Capture the cell that displays the provided text and extract its (x, y) central coordinate. 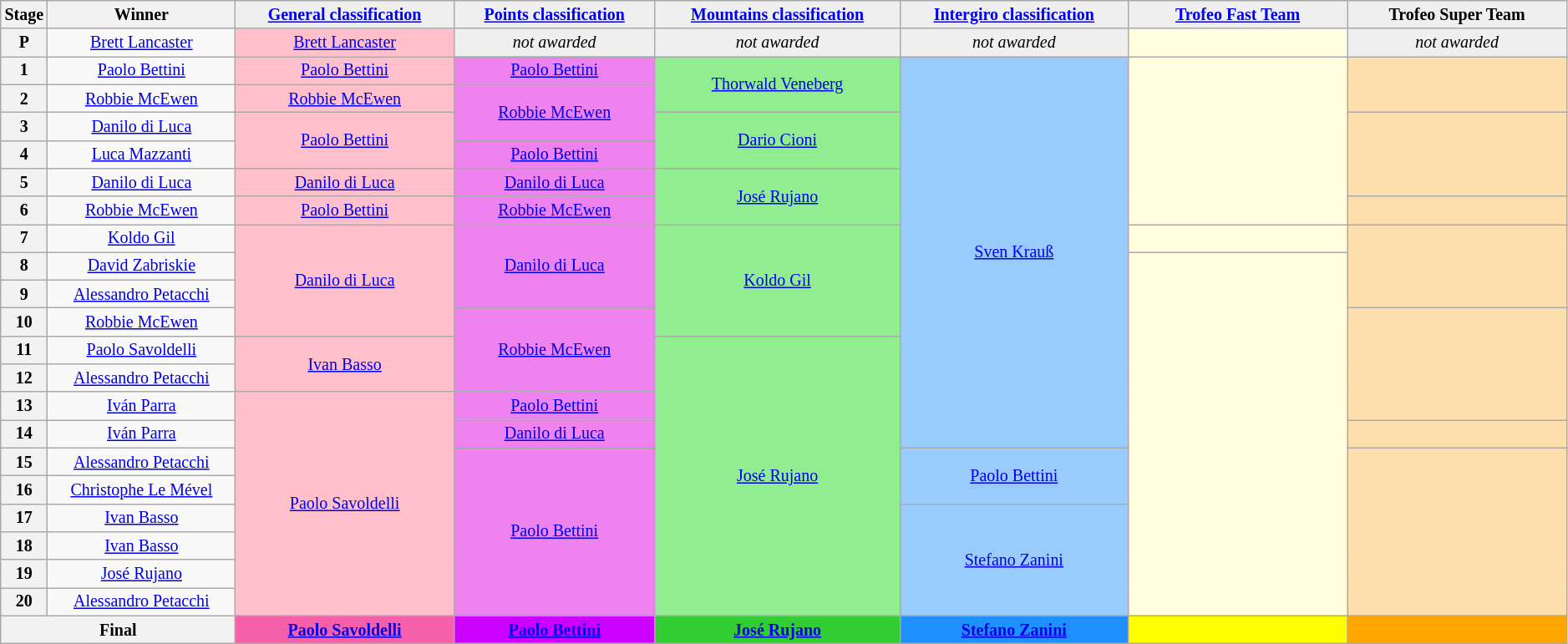
2 (24, 99)
20 (24, 601)
Stage (24, 15)
9 (24, 294)
Final (119, 630)
1 (24, 70)
Christophe Le Mével (142, 489)
7 (24, 239)
Sven Krauß (1014, 252)
10 (24, 322)
Points classification (555, 15)
P (24, 43)
Winner (142, 15)
4 (24, 154)
16 (24, 489)
11 (24, 351)
13 (24, 406)
6 (24, 210)
Mountains classification (777, 15)
17 (24, 518)
12 (24, 378)
15 (24, 463)
14 (24, 434)
Thorwald Veneberg (777, 85)
General classification (345, 15)
Dario Cioni (777, 140)
19 (24, 573)
8 (24, 266)
3 (24, 127)
5 (24, 182)
Luca Mazzanti (142, 154)
Intergiro classification (1014, 15)
David Zabriskie (142, 266)
18 (24, 546)
Trofeo Fast Team (1237, 15)
Trofeo Super Team (1457, 15)
